Identify which cell holds the provided text, then report its [x, y] central coordinate. 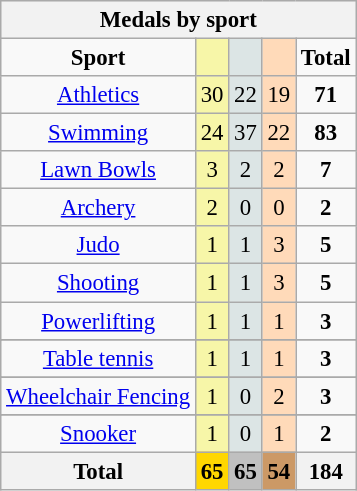
71 [326, 95]
Judo [98, 245]
Snooker [98, 433]
Athletics [98, 95]
184 [326, 471]
54 [278, 471]
83 [326, 133]
24 [212, 133]
Swimming [98, 133]
Sport [98, 58]
Table tennis [98, 358]
Powerlifting [98, 321]
Wheelchair Fencing [98, 396]
Lawn Bowls [98, 170]
7 [326, 170]
Shooting [98, 283]
30 [212, 95]
19 [278, 95]
Medals by sport [178, 20]
Archery [98, 208]
37 [246, 133]
